Detect which cell encompasses the target text, then output its (x, y) center coordinate. 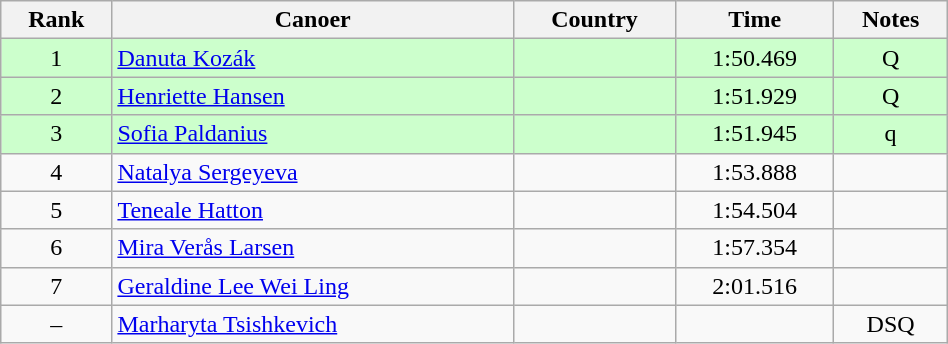
2:01.516 (754, 286)
3 (56, 134)
1:51.929 (754, 96)
7 (56, 286)
1:54.504 (754, 210)
Natalya Sergeyeva (313, 172)
1:51.945 (754, 134)
2 (56, 96)
q (890, 134)
Sofia Paldanius (313, 134)
Canoer (313, 20)
Danuta Kozák (313, 58)
Henriette Hansen (313, 96)
DSQ (890, 324)
Geraldine Lee Wei Ling (313, 286)
Notes (890, 20)
1:57.354 (754, 248)
Marharyta Tsishkevich (313, 324)
6 (56, 248)
Country (595, 20)
Time (754, 20)
1:53.888 (754, 172)
5 (56, 210)
1:50.469 (754, 58)
Mira Verås Larsen (313, 248)
4 (56, 172)
– (56, 324)
Rank (56, 20)
Teneale Hatton (313, 210)
1 (56, 58)
